Return (X, Y) of the center of cell containing provided text 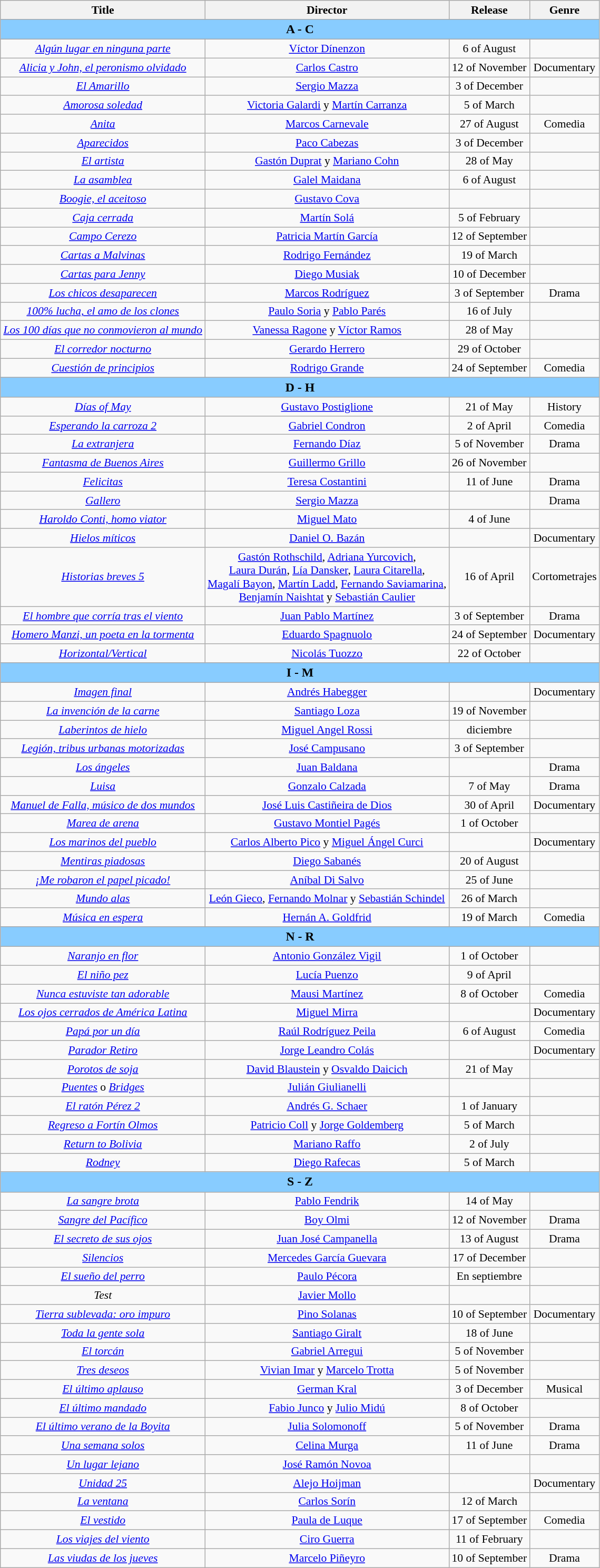
Un lugar lejano (103, 1464)
Felicitas (103, 482)
25 of June (489, 880)
Marcelo Piñeyro (327, 1558)
Esperando la carroza 2 (103, 426)
Victoria Galardi y Martín Carranza (327, 105)
16 of April (489, 577)
100% lucha, el amo de los clones (103, 311)
Papá por un día (103, 1032)
Homero Manzi, un poeta en la tormenta (103, 635)
German Kral (327, 1389)
26 of November (489, 463)
12 of September (489, 237)
Fernando Díaz (327, 444)
S - Z (300, 1182)
El corredor nocturno (103, 349)
Gabriel Arregui (327, 1351)
Los chicos desaparecen (103, 293)
El hombre que corría tras el viento (103, 616)
Porotos de soja (103, 1069)
Mentiras piadosas (103, 861)
Paula de Luque (327, 1521)
Paco Cabezas (327, 143)
2 of April (489, 426)
Legión, tribus urbanas motorizadas (103, 749)
Toda la gente sola (103, 1333)
Martín Solá (327, 218)
David Blaustein y Osvaldo Daicich (327, 1069)
Gustavo Postiglione (327, 407)
Musical (564, 1389)
Guillermo Grillo (327, 463)
14 of May (489, 1201)
Raúl Rodríguez Peila (327, 1032)
Julia Solomonoff (327, 1427)
17 of December (489, 1258)
Patricia Martín García (327, 237)
7 of May (489, 786)
Paulo Soria y Pablo Parés (327, 311)
20 of August (489, 861)
Luisa (103, 786)
La invención de la carne (103, 711)
I - M (300, 673)
Gustavo Montiel Pagés (327, 824)
La sangre brota (103, 1201)
Hernán A. Goldfrid (327, 917)
2 of July (489, 1144)
Diego Sabanés (327, 861)
Anita (103, 124)
Campo Cerezo (103, 237)
26 of March (489, 899)
22 of October (489, 653)
Teresa Costantini (327, 482)
Mercedes García Guevara (327, 1258)
Juan Pablo Martínez (327, 616)
El niño pez (103, 975)
Cartas para Jenny (103, 274)
17 of September (489, 1521)
Pino Solanas (327, 1314)
Nicolás Tuozzo (327, 653)
Fantasma de Buenos Aires (103, 463)
9 of April (489, 975)
Galel Maidana (327, 180)
Santiago Loza (327, 711)
La ventana (103, 1502)
Hielos míticos (103, 538)
Fabio Junco y Julio Midú (327, 1408)
Amorosa soledad (103, 105)
Juan José Campanella (327, 1239)
Nunca estuviste tan adorable (103, 994)
José Campusano (327, 749)
Antonio González Vigil (327, 956)
diciembre (489, 730)
Miguel Angel Rossi (327, 730)
A - C (300, 30)
Vanessa Ragone y Víctor Ramos (327, 330)
Alejo Hoijman (327, 1483)
Marea de arena (103, 824)
D - H (300, 387)
Julián Giulianelli (327, 1087)
Cuestión de principios (103, 368)
Gastón Duprat y Mariano Cohn (327, 161)
11 of February (489, 1540)
El secreto de sus ojos (103, 1239)
Puentes o Bridges (103, 1087)
Santiago Giralt (327, 1333)
Carlos Sorín (327, 1502)
13 of August (489, 1239)
Historias breves 5 (103, 577)
Imagen final (103, 692)
Mundo alas (103, 899)
Patricio Coll y Jorge Goldemberg (327, 1125)
Genre (564, 10)
5 of February (489, 218)
Release (489, 10)
Sangre del Pacífico (103, 1220)
José Ramón Novoa (327, 1464)
Vivian Imar y Marcelo Trotta (327, 1370)
Los 100 días que no conmovieron al mundo (103, 330)
El último aplauso (103, 1389)
Paulo Pécora (327, 1277)
El artista (103, 161)
Eduardo Spagnuolo (327, 635)
La extranjera (103, 444)
El torcán (103, 1351)
N - R (300, 937)
Tres deseos (103, 1370)
Caja cerrada (103, 218)
La asamblea (103, 180)
Mariano Raffo (327, 1144)
En septiembre (489, 1277)
Regreso a Fortín Olmos (103, 1125)
El ratón Pérez 2 (103, 1106)
27 of August (489, 124)
El Amarillo (103, 86)
Celina Murga (327, 1446)
19 of November (489, 711)
Miguel Mirra (327, 1013)
Cortometrajes (564, 577)
Daniel O. Bazán (327, 538)
29 of October (489, 349)
4 of June (489, 520)
12 of March (489, 1502)
Gerardo Herrero (327, 349)
16 of July (489, 311)
Title (103, 10)
History (564, 407)
Víctor Dínenzon (327, 49)
Diego Musiak (327, 274)
Javier Mollo (327, 1296)
1 of January (489, 1106)
Gabriel Condron (327, 426)
Boogie, el aceitoso (103, 199)
Rodney (103, 1163)
Andrés Habegger (327, 692)
Algún lugar en ninguna parte (103, 49)
Miguel Mato (327, 520)
Aparecidos (103, 143)
Test (103, 1296)
Naranjo en flor (103, 956)
Boy Olmi (327, 1220)
10 of December (489, 274)
Juan Baldana (327, 767)
El sueño del perro (103, 1277)
Gallero (103, 501)
Carlos Alberto Pico y Miguel Ángel Curci (327, 842)
Carlos Castro (327, 67)
Marcos Rodríguez (327, 293)
Las viudas de los jueves (103, 1558)
Ciro Guerra (327, 1540)
30 of April (489, 805)
Parador Retiro (103, 1050)
Marcos Carnevale (327, 124)
León Gieco, Fernando Molnar y Sebastián Schindel (327, 899)
Mausi Martínez (327, 994)
Rodrigo Fernández (327, 256)
Los marinos del pueblo (103, 842)
Unidad 25 (103, 1483)
Los ángeles (103, 767)
El último verano de la Boyita (103, 1427)
Rodrigo Grande (327, 368)
Cartas a Malvinas (103, 256)
Pablo Fendrik (327, 1201)
Gustavo Cova (327, 199)
Gonzalo Calzada (327, 786)
El vestido (103, 1521)
18 of June (489, 1333)
Silencios (103, 1258)
Horizontal/Vertical (103, 653)
Música en espera (103, 917)
¡Me robaron el papel picado! (103, 880)
El último mandado (103, 1408)
Alicia y John, el peronismo olvidado (103, 67)
Tierra sublevada: oro impuro (103, 1314)
Manuel de Falla, músico de dos mundos (103, 805)
Una semana solos (103, 1446)
Laberintos de hielo (103, 730)
Haroldo Conti, homo viator (103, 520)
Jorge Leandro Colás (327, 1050)
Días of May (103, 407)
Andrés G. Schaer (327, 1106)
Return to Bolivia (103, 1144)
Aníbal Di Salvo (327, 880)
Los ojos cerrados de América Latina (103, 1013)
Diego Rafecas (327, 1163)
José Luis Castiñeira de Dios (327, 805)
Director (327, 10)
Los viajes del viento (103, 1540)
Lucía Puenzo (327, 975)
